For the text-containing cell, return its midpoint in [x, y] coordinate format. 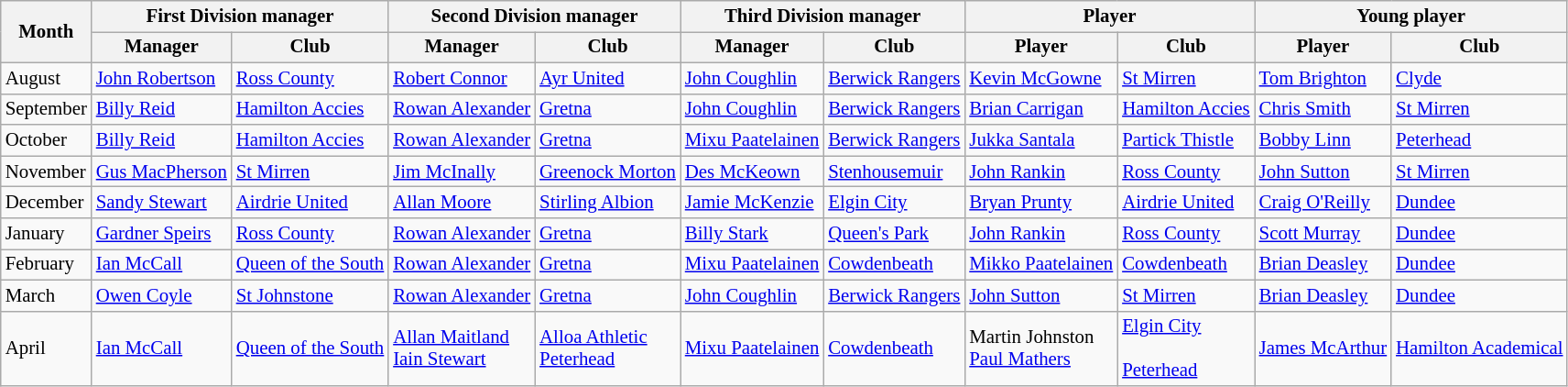
February [46, 264]
Brian Carrigan [1040, 109]
October [46, 140]
Jamie McKenzie [752, 203]
Peterhead [1479, 140]
Allan Maitland Iain Stewart [462, 348]
Elgin City [894, 203]
Owen Coyle [161, 295]
Martin Johnston Paul Mathers [1040, 348]
April [46, 348]
Robert Connor [462, 78]
Hamilton Academical [1479, 348]
First Division manager [240, 17]
November [46, 171]
Des McKeown [752, 171]
September [46, 109]
Kevin McGowne [1040, 78]
Stenhousemuir [894, 171]
Bryan Prunty [1040, 203]
Allan Moore [462, 203]
St Johnstone [310, 295]
March [46, 295]
Jukka Santala [1040, 140]
Greenock Morton [608, 171]
Elgin CityPeterhead [1185, 348]
Stirling Albion [608, 203]
Young player [1411, 17]
Tom Brighton [1323, 78]
Gus MacPherson [161, 171]
August [46, 78]
James McArthur [1323, 348]
Chris Smith [1323, 109]
Craig O'Reilly [1323, 203]
Month [46, 32]
Bobby Linn [1323, 140]
Billy Stark [752, 234]
Partick Thistle [1185, 140]
Mikko Paatelainen [1040, 264]
Clyde [1479, 78]
Alloa AthleticPeterhead [608, 348]
Ayr United [608, 78]
Sandy Stewart [161, 203]
December [46, 203]
Gardner Speirs [161, 234]
Queen's Park [894, 234]
January [46, 234]
Third Division manager [822, 17]
John Robertson [161, 78]
Jim McInally [462, 171]
Second Division manager [535, 17]
Scott Murray [1323, 234]
